Determine the [X, Y] coordinate at the center of the cell enclosing the given text.  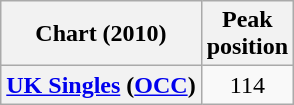
Peakposition [247, 34]
114 [247, 85]
Chart (2010) [101, 34]
UK Singles (OCC) [101, 85]
